Extract the [x, y] coordinate from the center of the cell holding the provided text.  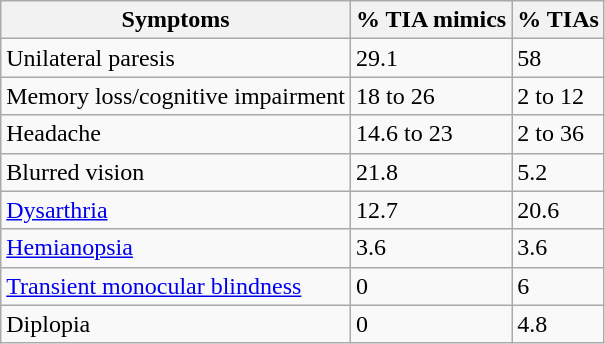
6 [558, 286]
5.2 [558, 172]
Diplopia [176, 324]
29.1 [430, 58]
18 to 26 [430, 96]
Blurred vision [176, 172]
Symptoms [176, 20]
21.8 [430, 172]
Dysarthria [176, 210]
2 to 12 [558, 96]
Transient monocular blindness [176, 286]
Hemianopsia [176, 248]
12.7 [430, 210]
Unilateral paresis [176, 58]
14.6 to 23 [430, 134]
Headache [176, 134]
% TIAs [558, 20]
% TIA mimics [430, 20]
4.8 [558, 324]
58 [558, 58]
Memory loss/cognitive impairment [176, 96]
20.6 [558, 210]
2 to 36 [558, 134]
